From the cell containing the given text, extract its center point as [X, Y] coordinate. 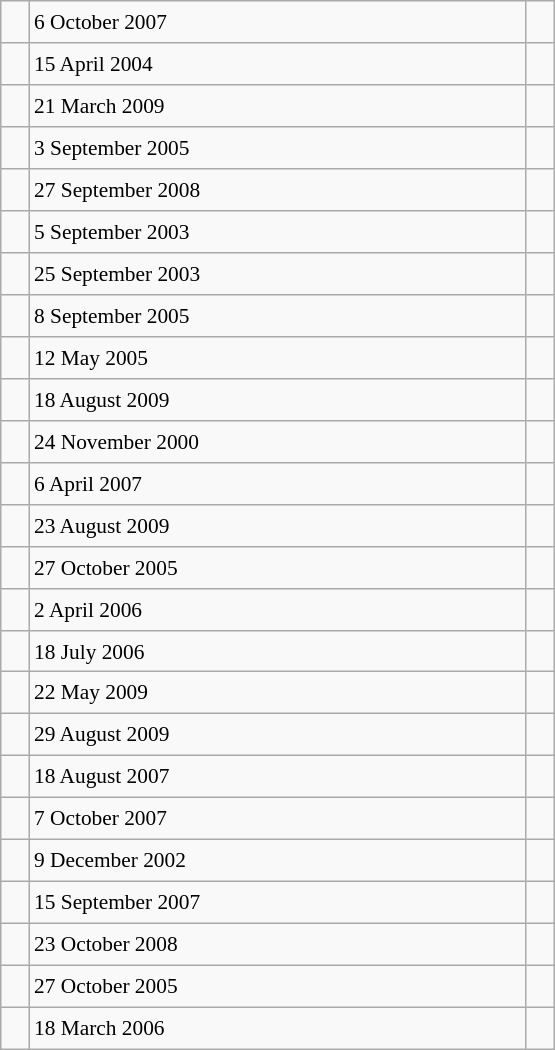
6 April 2007 [278, 483]
15 September 2007 [278, 903]
21 March 2009 [278, 106]
9 December 2002 [278, 861]
2 April 2006 [278, 609]
18 March 2006 [278, 1028]
18 August 2009 [278, 399]
25 September 2003 [278, 274]
15 April 2004 [278, 64]
18 July 2006 [278, 651]
23 August 2009 [278, 525]
3 September 2005 [278, 148]
6 October 2007 [278, 22]
7 October 2007 [278, 819]
23 October 2008 [278, 945]
24 November 2000 [278, 441]
8 September 2005 [278, 316]
18 August 2007 [278, 777]
5 September 2003 [278, 232]
22 May 2009 [278, 693]
29 August 2009 [278, 735]
27 September 2008 [278, 190]
12 May 2005 [278, 358]
